Provide the [X, Y] coordinate of the cell's center where the given text is located.  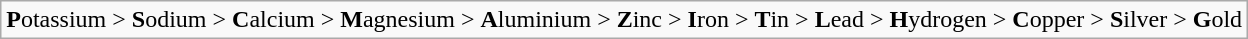
Potassium > Sodium > Calcium > Magnesium > Aluminium > Zinc > Iron > Tin > Lead > Hydrogen > Copper > Silver > Gold [624, 20]
